Provide the (x, y) coordinate of the cell's center where the given text is located.  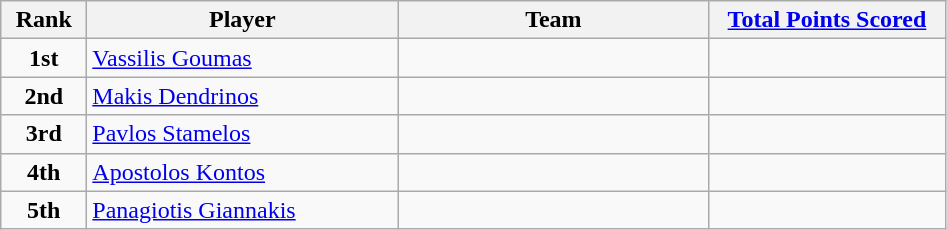
Rank (44, 20)
Pavlos Stamelos (242, 134)
Panagiotis Giannakis (242, 210)
4th (44, 172)
1st (44, 58)
3rd (44, 134)
Player (242, 20)
Apostolos Kontos (242, 172)
Makis Dendrinos (242, 96)
Team (554, 20)
Total Points Scored (827, 20)
Vassilis Goumas (242, 58)
2nd (44, 96)
5th (44, 210)
